Capture the cell that displays the provided text and extract its (x, y) central coordinate. 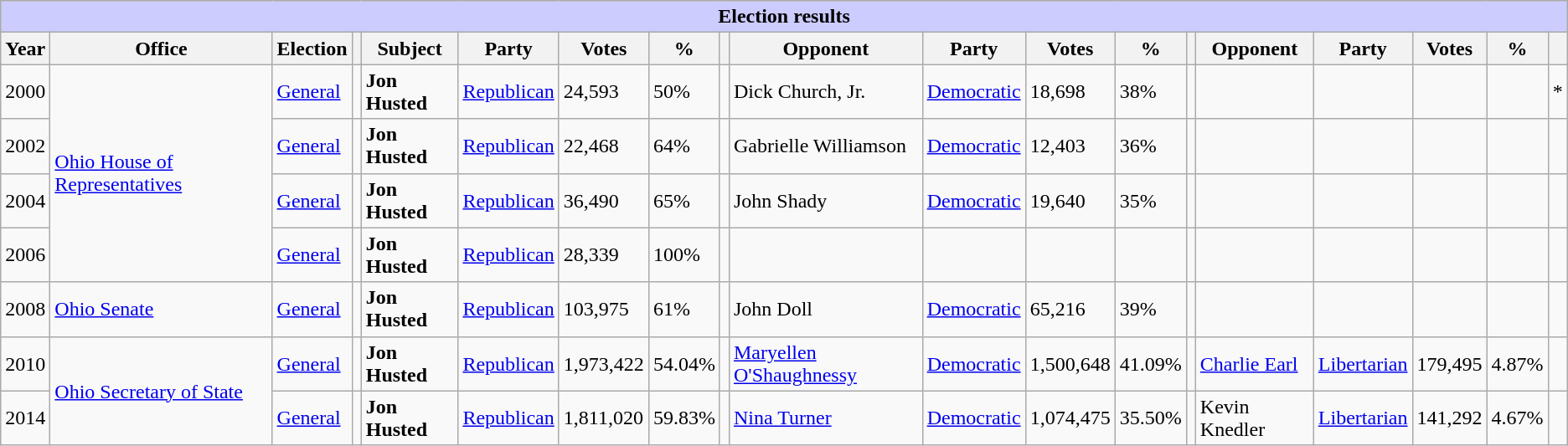
4.87% (1518, 363)
Election results (784, 17)
2004 (25, 201)
Kevin Knedler (1255, 418)
Ohio Senate (161, 310)
65,216 (1070, 310)
4.67% (1518, 418)
41.09% (1151, 363)
Dick Church, Jr. (826, 92)
61% (683, 310)
18,698 (1070, 92)
59.83% (683, 418)
2000 (25, 92)
Charlie Earl (1255, 363)
1,973,422 (603, 363)
24,593 (603, 92)
35.50% (1151, 418)
35% (1151, 201)
2014 (25, 418)
103,975 (603, 310)
22,468 (603, 146)
100% (683, 254)
141,292 (1449, 418)
1,074,475 (1070, 418)
John Shady (826, 201)
36% (1151, 146)
19,640 (1070, 201)
39% (1151, 310)
John Doll (826, 310)
54.04% (683, 363)
Maryellen O'Shaughnessy (826, 363)
2010 (25, 363)
179,495 (1449, 363)
Subject (410, 49)
Ohio House of Representatives (161, 173)
28,339 (603, 254)
Election (312, 49)
Ohio Secretary of State (161, 391)
64% (683, 146)
65% (683, 201)
1,500,648 (1070, 363)
12,403 (1070, 146)
Nina Turner (826, 418)
2002 (25, 146)
38% (1151, 92)
2008 (25, 310)
2006 (25, 254)
1,811,020 (603, 418)
Gabrielle Williamson (826, 146)
* (1558, 92)
50% (683, 92)
Office (161, 49)
Year (25, 49)
36,490 (603, 201)
